From the cell containing the given text, extract its center point as (X, Y) coordinate. 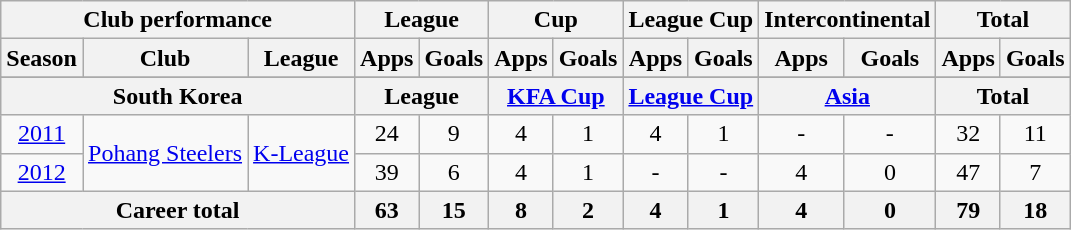
47 (968, 172)
2011 (42, 134)
15 (454, 210)
Asia (848, 96)
Season (42, 58)
18 (1035, 210)
Intercontinental (848, 20)
63 (387, 210)
9 (454, 134)
24 (387, 134)
K-League (302, 153)
2 (588, 210)
11 (1035, 134)
39 (387, 172)
Club (164, 58)
Club performance (178, 20)
6 (454, 172)
KFA Cup (556, 96)
2012 (42, 172)
South Korea (178, 96)
Pohang Steelers (164, 153)
7 (1035, 172)
32 (968, 134)
79 (968, 210)
Career total (178, 210)
8 (521, 210)
Cup (556, 20)
